Pinpoint the cell where the given text exists, returning its [x, y] midpoint coordinate. 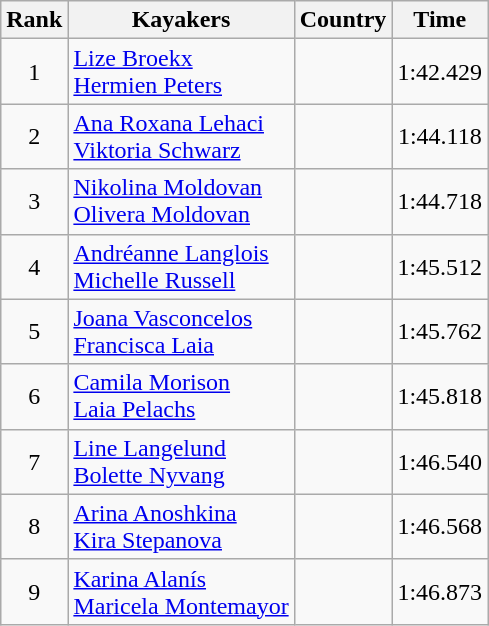
Arina AnoshkinaKira Stepanova [181, 526]
4 [34, 266]
5 [34, 332]
Kayakers [181, 20]
1:45.512 [440, 266]
3 [34, 202]
1:46.873 [440, 592]
1:42.429 [440, 72]
1:46.568 [440, 526]
2 [34, 136]
Ana Roxana LehaciViktoria Schwarz [181, 136]
Country [343, 20]
1:45.762 [440, 332]
Karina AlanísMaricela Montemayor [181, 592]
Nikolina MoldovanOlivera Moldovan [181, 202]
Rank [34, 20]
1:44.118 [440, 136]
Andréanne LangloisMichelle Russell [181, 266]
Lize BroekxHermien Peters [181, 72]
8 [34, 526]
7 [34, 462]
6 [34, 396]
1:45.818 [440, 396]
Joana VasconcelosFrancisca Laia [181, 332]
Camila MorisonLaia Pelachs [181, 396]
1:46.540 [440, 462]
9 [34, 592]
1:44.718 [440, 202]
Time [440, 20]
Line LangelundBolette Nyvang [181, 462]
1 [34, 72]
